Determine the [x, y] coordinate at the center of the cell enclosing the given text.  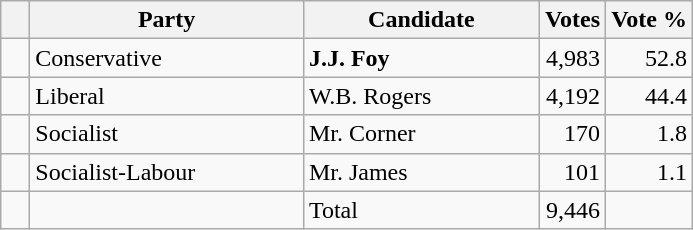
Mr. Corner [421, 134]
9,446 [572, 210]
1.1 [650, 172]
Candidate [421, 20]
Socialist-Labour [167, 172]
170 [572, 134]
Socialist [167, 134]
1.8 [650, 134]
4,983 [572, 58]
4,192 [572, 96]
44.4 [650, 96]
J.J. Foy [421, 58]
Mr. James [421, 172]
Votes [572, 20]
Party [167, 20]
101 [572, 172]
Vote % [650, 20]
Liberal [167, 96]
W.B. Rogers [421, 96]
Total [421, 210]
Conservative [167, 58]
52.8 [650, 58]
